Extract the (X, Y) coordinate from the center of the cell holding the provided text.  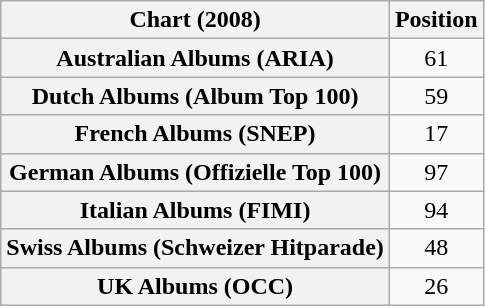
German Albums (Offizielle Top 100) (196, 172)
Australian Albums (ARIA) (196, 58)
Italian Albums (FIMI) (196, 210)
Position (436, 20)
Dutch Albums (Album Top 100) (196, 96)
59 (436, 96)
Swiss Albums (Schweizer Hitparade) (196, 248)
48 (436, 248)
Chart (2008) (196, 20)
61 (436, 58)
26 (436, 286)
94 (436, 210)
97 (436, 172)
UK Albums (OCC) (196, 286)
French Albums (SNEP) (196, 134)
17 (436, 134)
